Extract the [x, y] coordinate from the center of the cell holding the provided text.  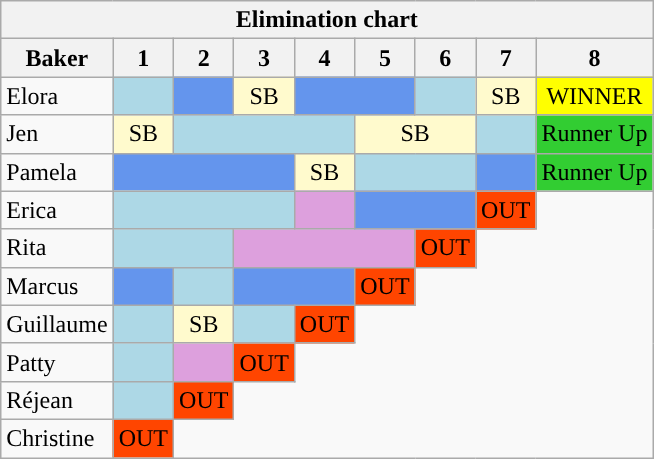
Réjean [57, 400]
Guillaume [57, 324]
2 [204, 58]
Pamela [57, 172]
8 [594, 58]
6 [445, 58]
Marcus [57, 286]
7 [506, 58]
4 [324, 58]
Elimination chart [327, 20]
Jen [57, 134]
WINNER [594, 96]
Baker [57, 58]
Erica [57, 210]
Christine [57, 438]
5 [385, 58]
3 [264, 58]
Rita [57, 248]
Patty [57, 362]
Elora [57, 96]
1 [143, 58]
